Detect which cell encompasses the target text, then output its (X, Y) center coordinate. 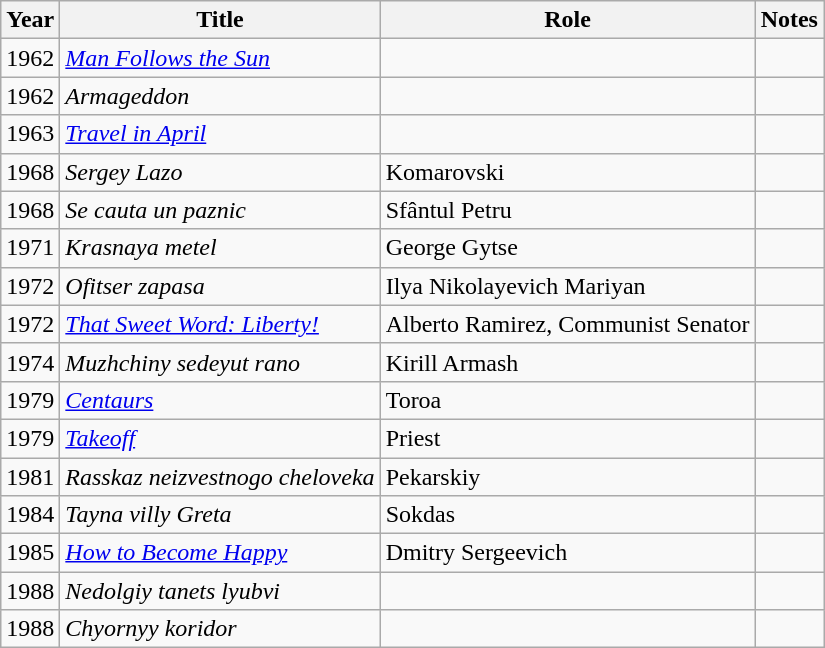
That Sweet Word: Liberty! (220, 324)
Travel in April (220, 134)
Muzhchiny sedeyut rano (220, 362)
Title (220, 20)
Krasnaya metel (220, 248)
Armageddon (220, 96)
Sfântul Petru (568, 210)
Rasskaz neizvestnogo cheloveka (220, 477)
Role (568, 20)
How to Become Happy (220, 553)
Sokdas (568, 515)
Man Follows the Sun (220, 58)
Sergey Lazo (220, 172)
Chyornyy koridor (220, 629)
George Gytse (568, 248)
1981 (30, 477)
Priest (568, 438)
Tayna villy Greta (220, 515)
Ofitser zapasa (220, 286)
Kirill Armash (568, 362)
Dmitry Sergeevich (568, 553)
Nedolgiy tanets lyubvi (220, 591)
1971 (30, 248)
1984 (30, 515)
1974 (30, 362)
Alberto Ramirez, Communist Senator (568, 324)
Takeoff (220, 438)
1985 (30, 553)
Centaurs (220, 400)
Notes (789, 20)
Year (30, 20)
Ilya Nikolayevich Mariyan (568, 286)
Se cauta un paznic (220, 210)
1963 (30, 134)
Pekarskiy (568, 477)
Toroa (568, 400)
Komarovski (568, 172)
